Return the [x, y] coordinate for the center point of the cell that contains the specified text.  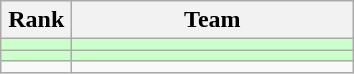
Team [212, 20]
Rank [36, 20]
